Return [x, y] of the center of cell containing provided text 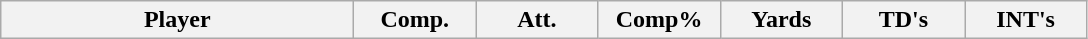
Att. [537, 20]
TD's [903, 20]
Yards [781, 20]
Comp. [415, 20]
Player [178, 20]
Comp% [659, 20]
INT's [1025, 20]
